Scan for the cell matching the given text and deliver its [X, Y] coordinate at center. 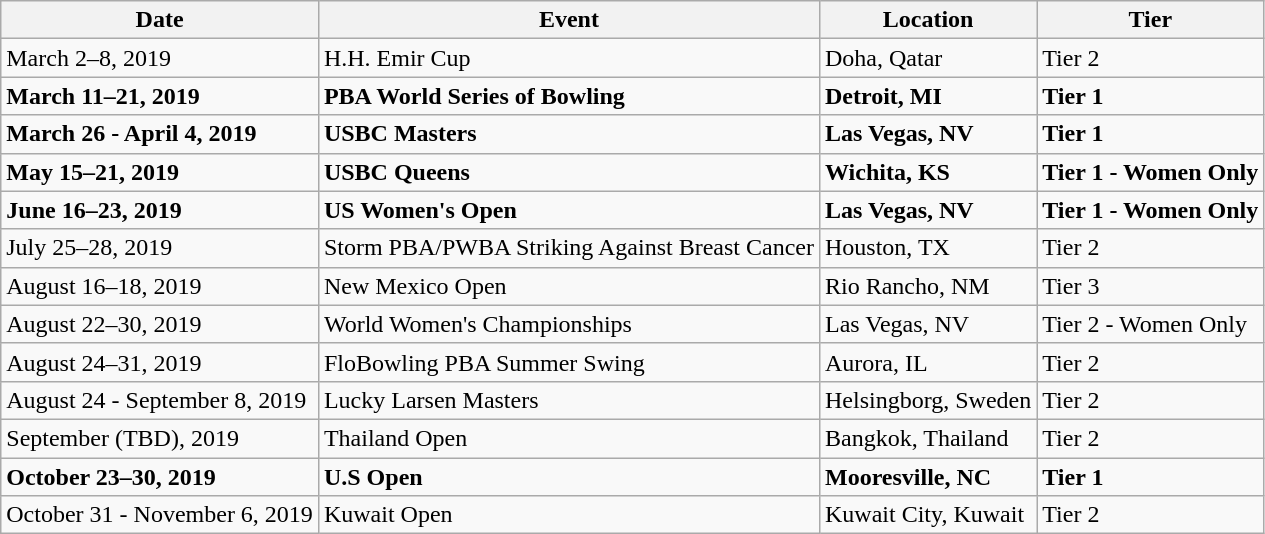
World Women's Championships [568, 324]
Wichita, KS [928, 172]
March 2–8, 2019 [160, 58]
Date [160, 20]
U.S Open [568, 477]
Event [568, 20]
New Mexico Open [568, 286]
August 24–31, 2019 [160, 362]
Storm PBA/PWBA Striking Against Breast Cancer [568, 248]
May 15–21, 2019 [160, 172]
Mooresville, NC [928, 477]
Helsingborg, Sweden [928, 400]
Tier 3 [1150, 286]
Kuwait City, Kuwait [928, 515]
Houston, TX [928, 248]
H.H. Emir Cup [568, 58]
Aurora, IL [928, 362]
Rio Rancho, NM [928, 286]
September (TBD), 2019 [160, 438]
October 23–30, 2019 [160, 477]
Bangkok, Thailand [928, 438]
Thailand Open [568, 438]
US Women's Open [568, 210]
July 25–28, 2019 [160, 248]
August 22–30, 2019 [160, 324]
Lucky Larsen Masters [568, 400]
March 11–21, 2019 [160, 96]
FloBowling PBA Summer Swing [568, 362]
August 24 - September 8, 2019 [160, 400]
Detroit, MI [928, 96]
June 16–23, 2019 [160, 210]
USBC Queens [568, 172]
Doha, Qatar [928, 58]
Kuwait Open [568, 515]
Tier [1150, 20]
March 26 - April 4, 2019 [160, 134]
Location [928, 20]
USBC Masters [568, 134]
Tier 2 - Women Only [1150, 324]
October 31 - November 6, 2019 [160, 515]
PBA World Series of Bowling [568, 96]
August 16–18, 2019 [160, 286]
